Return [X, Y] of the center of cell containing provided text 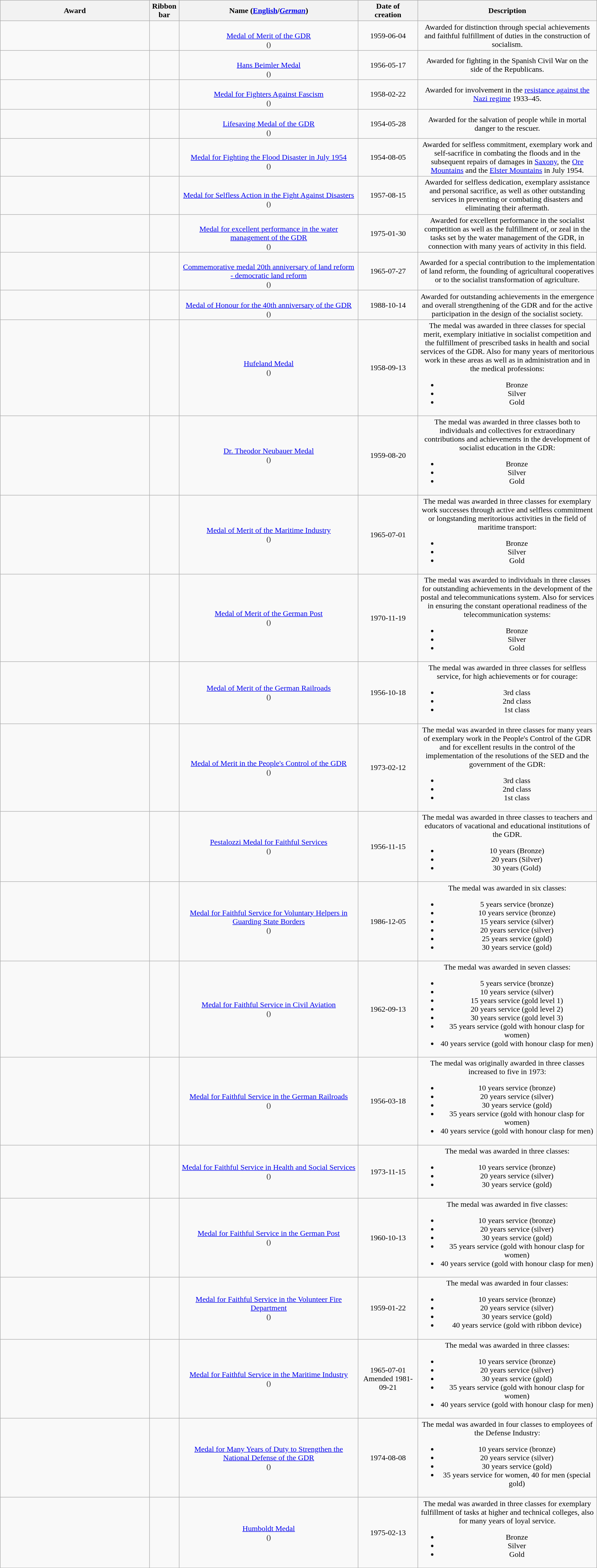
Medal for Faithful Service in Civil Aviation() [269, 1009]
Medal for Selfless Action in the Fight Against Disasters() [269, 195]
1973-11-15 [388, 1171]
1965-07-01 [388, 534]
The medal was awarded in three classes for selfless service, for high achievements or for courage:3rd class2nd class1st class [507, 693]
1975-02-13 [388, 1532]
1958-09-13 [388, 368]
1956-05-17 [388, 65]
Medal for Faithful Service for Voluntary Helpers in Guarding State Borders() [269, 921]
Hufeland Medal() [269, 368]
1954-08-05 [388, 158]
Awarded for the salvation of people while in mortal danger to the rescuer. [507, 124]
1975-01-30 [388, 233]
Medal for Faithful Service in the German Railroads() [269, 1101]
1965-07-27 [388, 271]
1986-12-05 [388, 921]
Medal for Fighting the Flood Disaster in July 1954() [269, 158]
1959-01-22 [388, 1308]
1988-10-14 [388, 305]
Awarded for distinction through special achievements and faithful fulfillment of duties in the construction of socialism. [507, 36]
Date ofcreation [388, 11]
1956-11-15 [388, 847]
Medal for Fighters Against Fascism() [269, 94]
1960-10-13 [388, 1238]
Medal of Merit of the Maritime Industry() [269, 534]
1957-08-15 [388, 195]
1954-05-28 [388, 124]
Humboldt Medal() [269, 1532]
1959-06-04 [388, 36]
Name (English/German) [269, 11]
1956-03-18 [388, 1101]
Dr. Theodor Neubauer Medal() [269, 455]
Lifesaving Medal of the GDR() [269, 124]
Award [75, 11]
Medal for Faithful Service in Health and Social Services() [269, 1171]
Medal of Merit of the German Railroads() [269, 693]
Awarded for involvement in the resistance against the Nazi regime 1933–45. [507, 94]
Medal of Merit of the GDR() [269, 36]
1956-10-18 [388, 693]
Medal for Faithful Service in the Maritime Industry() [269, 1379]
Medal for Faithful Service in the German Post() [269, 1238]
Description [507, 11]
Medal for excellent performance in the water management of the GDR() [269, 233]
The medal was awarded in three classes:10 years service (bronze)20 years service (silver)30 years service (gold) [507, 1171]
1970-11-19 [388, 618]
Pestalozzi Medal for Faithful Services() [269, 847]
1959-08-20 [388, 455]
1965-07-01Amended 1981-09-21 [388, 1379]
Medal for Many Years of Duty to Strengthen the National Defense of the GDR() [269, 1458]
Hans Beimler Medal() [269, 65]
1958-02-22 [388, 94]
Awarded for fighting in the Spanish Civil War on the side of the Republicans. [507, 65]
Medal for Faithful Service in the Volunteer Fire Department() [269, 1308]
1974-08-08 [388, 1458]
Commemorative medal 20th anniversary of land reform - democratic land reform() [269, 271]
Medal of Honour for the 40th anniversary of the GDR() [269, 305]
1962-09-13 [388, 1009]
Medal of Merit of the German Post() [269, 618]
Ribbonbar [164, 11]
1973-02-12 [388, 768]
Medal of Merit in the People's Control of the GDR() [269, 768]
